Scan for the cell matching the given text and deliver its (x, y) coordinate at center. 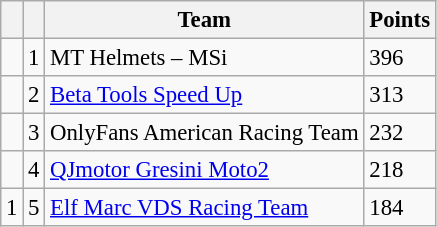
MT Helmets – MSi (204, 58)
QJmotor Gresini Moto2 (204, 170)
232 (400, 133)
3 (34, 133)
2 (34, 95)
Team (204, 20)
184 (400, 208)
Elf Marc VDS Racing Team (204, 208)
OnlyFans American Racing Team (204, 133)
5 (34, 208)
218 (400, 170)
313 (400, 95)
Points (400, 20)
396 (400, 58)
4 (34, 170)
Beta Tools Speed Up (204, 95)
